Scan for the cell matching the given text and deliver its [X, Y] coordinate at center. 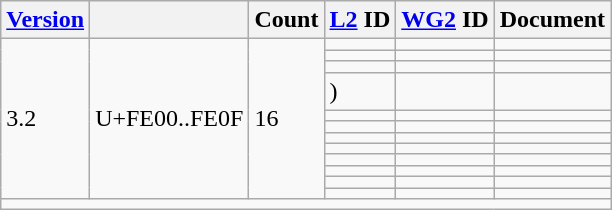
WG2 ID [445, 20]
Count [286, 20]
U+FE00..FE0F [170, 119]
) [360, 91]
16 [286, 119]
L2 ID [360, 20]
3.2 [46, 119]
Document [552, 20]
Version [46, 20]
